Detect which cell encompasses the target text, then output its (X, Y) center coordinate. 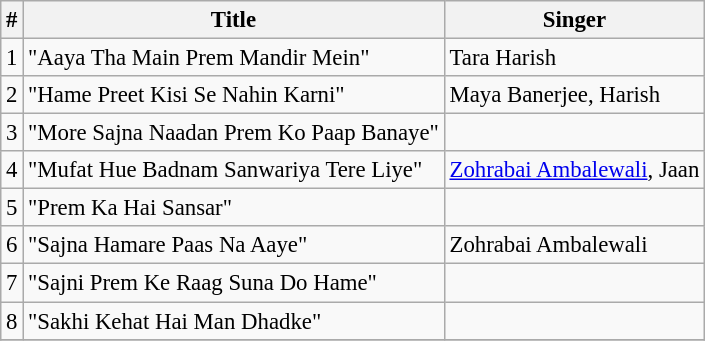
"Mufat Hue Badnam Sanwariya Tere Liye" (234, 170)
Title (234, 20)
Singer (574, 20)
Tara Harish (574, 58)
# (12, 20)
"Aaya Tha Main Prem Mandir Mein" (234, 58)
"Sakhi Kehat Hai Man Dhadke" (234, 321)
"Sajni Prem Ke Raag Suna Do Hame" (234, 283)
5 (12, 208)
6 (12, 245)
"Hame Preet Kisi Se Nahin Karni" (234, 95)
Zohrabai Ambalewali (574, 245)
4 (12, 170)
Zohrabai Ambalewali, Jaan (574, 170)
Maya Banerjee, Harish (574, 95)
"Prem Ka Hai Sansar" (234, 208)
2 (12, 95)
"More Sajna Naadan Prem Ko Paap Banaye" (234, 133)
"Sajna Hamare Paas Na Aaye" (234, 245)
7 (12, 283)
3 (12, 133)
1 (12, 58)
8 (12, 321)
